Return (X, Y) of the center of cell containing provided text 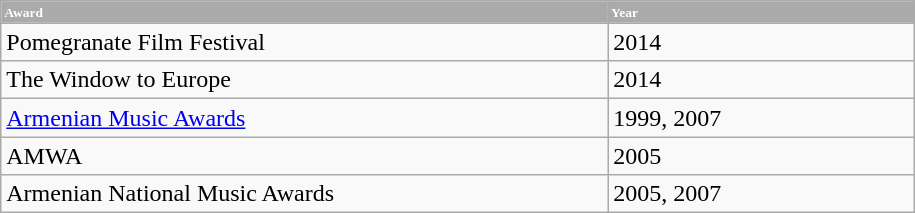
2005 (762, 156)
Armenian National Music Awards (304, 194)
Year (762, 12)
Armenian Music Awards (304, 118)
The Window to Europe (304, 80)
2005, 2007 (762, 194)
Pomegranate Film Festival (304, 42)
Award (304, 12)
AMWA (304, 156)
1999, 2007 (762, 118)
